For the text-containing cell, return its midpoint in (x, y) coordinate format. 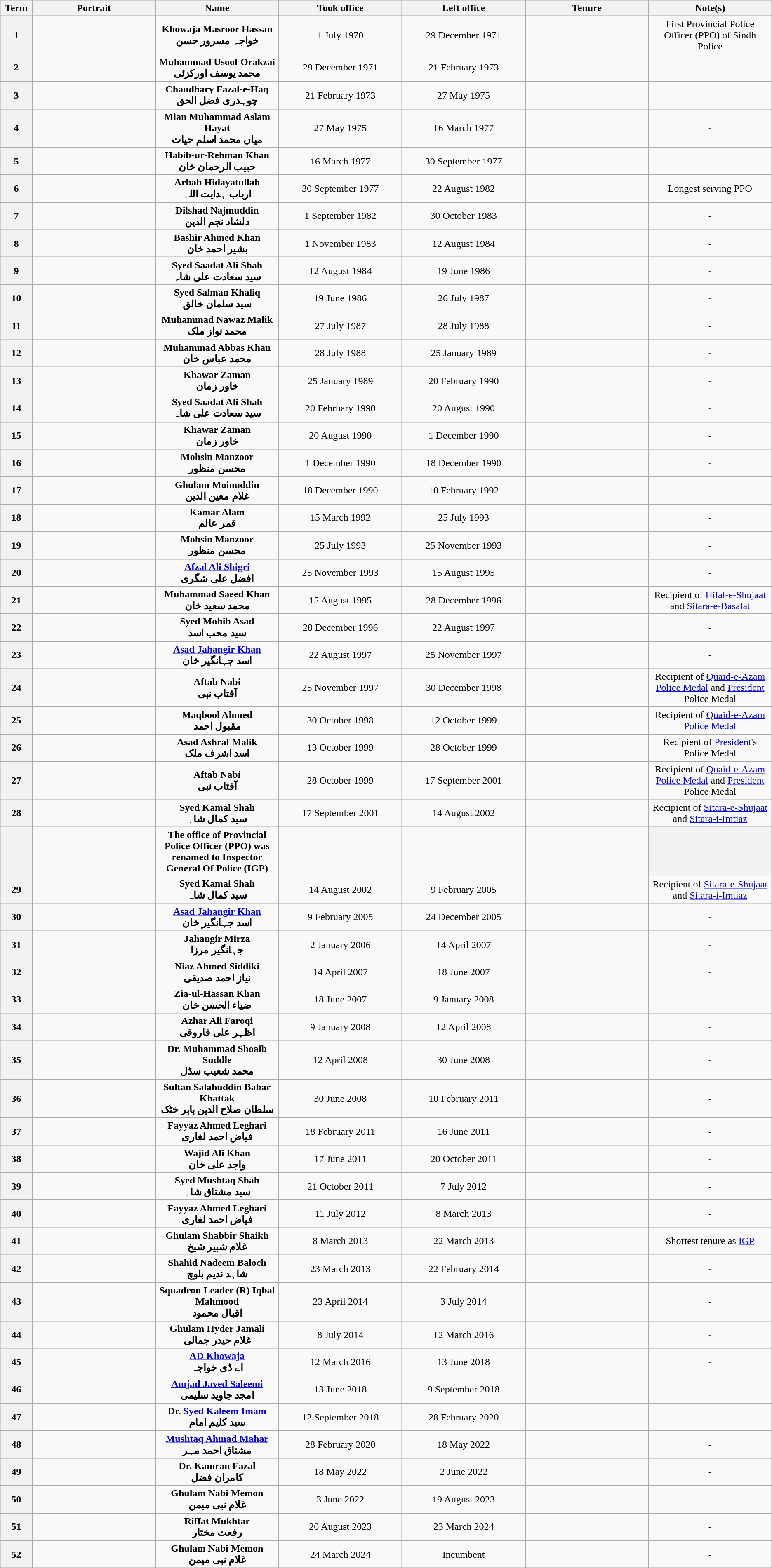
24 December 2005 (464, 918)
46 (16, 1390)
11 (16, 326)
42 (16, 1269)
7 July 2012 (464, 1186)
20 (16, 573)
11 July 2012 (341, 1214)
Took office (341, 8)
40 (16, 1214)
Wajid Ali Khanواجد علی خان (217, 1159)
1 September 1982 (341, 216)
The office of Provincial Police Officer (PPO) was renamed to Inspector General Of Police (IGP) (217, 852)
52 (16, 1554)
7 (16, 216)
49 (16, 1472)
19 August 2023 (464, 1500)
28 (16, 814)
27 (16, 780)
Left office (464, 8)
Arbab Hidayatullahارباب ہدایت اللہ (217, 189)
18 (16, 518)
Kamar Alamقمر عالم (217, 518)
23 March 2013 (341, 1269)
1 November 1983 (341, 243)
36 (16, 1099)
51 (16, 1527)
10 (16, 298)
23 March 2024 (464, 1527)
45 (16, 1362)
10 February 1992 (464, 491)
30 October 1983 (464, 216)
Riffat Mukhtarرفعت مختار (217, 1527)
30 (16, 918)
2 June 2022 (464, 1472)
Syed Salman Khaliqسید سلمان خالق (217, 298)
20 August 2023 (341, 1527)
29 (16, 890)
2 (16, 68)
Shortest tenure as IGP (710, 1242)
Muhammad Usoof Orakzaiمحمد یوسف اورکزئی (217, 68)
Habib-ur-Rehman Khanحبیب الرحمان خان (217, 162)
18 February 2011 (341, 1132)
Ghulam Hyder Jamaliغلام حیدر جمالی (217, 1335)
24 (16, 688)
3 July 2014 (464, 1302)
Muhammad Abbas Khanمحمد عباس خان (217, 354)
1 (16, 35)
8 July 2014 (341, 1335)
Syed Mohib Asadسید محب اسد (217, 627)
26 July 1987 (464, 298)
43 (16, 1302)
Ghulam Shabbir Shaikhغلام شبیر شیخ (217, 1242)
17 June 2011 (341, 1159)
9 (16, 271)
35 (16, 1060)
31 (16, 945)
12 (16, 354)
26 (16, 748)
Maqbool Ahmedمقبول احمد (217, 721)
Zia-ul-Hassan Khanضیاء الحسن خان (217, 999)
22 March 2013 (464, 1242)
17 (16, 491)
23 April 2014 (341, 1302)
Jahangir Mirzaجہانگیر مرزا (217, 945)
Recipient of Quaid-e-Azam Police Medal (710, 721)
1 July 1970 (341, 35)
15 (16, 435)
19 (16, 545)
Syed Mushtaq Shahسید مشتاق شاہ (217, 1186)
Squadron Leader (R) Iqbal Mahmoodاقبال محمود (217, 1302)
32 (16, 972)
16 (16, 463)
12 October 1999 (464, 721)
Dr. Muhammad Shoaib Suddleمحمد شعیب سڈل (217, 1060)
Afzal Ali Shigriافضل علی شگری (217, 573)
30 October 1998 (341, 721)
Bashir Ahmed Khanبشیر احمد خان (217, 243)
Sultan Salahuddin Babar Khattakسلطان صلاح الدین بابر خٹک (217, 1099)
Niaz Ahmed Siddikiنیاز احمد صدیقی (217, 972)
9 September 2018 (464, 1390)
Muhammad Nawaz Malikمحمد نواز ملک (217, 326)
Asad Ashraf Malikاسد اشرف ملک (217, 748)
Amjad Javed Saleemiامجد جاوید سلیمی (217, 1390)
8 (16, 243)
Khowaja Masroor Hassanخواجہ مسرور حسن (217, 35)
Dr. Syed Kaleem Imamسید کلیم امام (217, 1417)
21 (16, 600)
Mushtaq Ahmad Maharمشتاق احمد مہر (217, 1444)
Name (217, 8)
20 October 2011 (464, 1159)
Dilshad Najmuddinدلشاد نجم الدین (217, 216)
Mian Muhammad Aslam Hayatمیاں محمد اسلم حیات (217, 128)
Dr. Kamran Fazalکامران فضل (217, 1472)
34 (16, 1027)
22 August 1982 (464, 189)
Portrait (94, 8)
Recipient of Hilal-e-Shujaat and Sitara-e-Basalat (710, 600)
14 (16, 408)
Tenure (587, 8)
Incumbent (464, 1554)
Note(s) (710, 8)
47 (16, 1417)
23 (16, 655)
24 March 2024 (341, 1554)
37 (16, 1132)
4 (16, 128)
50 (16, 1500)
16 June 2011 (464, 1132)
25 (16, 721)
30 December 1998 (464, 688)
13 October 1999 (341, 748)
27 July 1987 (341, 326)
Longest serving PPO (710, 189)
15 March 1992 (341, 518)
44 (16, 1335)
38 (16, 1159)
Azhar Ali Faroqiاظہر علی فاروقی (217, 1027)
Chaudhary Fazal-e-Haqچوہدری فضل الحق (217, 95)
22 February 2014 (464, 1269)
10 February 2011 (464, 1099)
6 (16, 189)
2 January 2006 (341, 945)
AD Khowajaاے ڈی خواجہ (217, 1362)
5 (16, 162)
39 (16, 1186)
Muhammad Saeed Khanمحمد سعید خان (217, 600)
21 October 2011 (341, 1186)
Shahid Nadeem Balochشاہد ندیم بلوچ (217, 1269)
Recipient of President's Police Medal (710, 748)
41 (16, 1242)
Term (16, 8)
3 (16, 95)
13 (16, 381)
12 September 2018 (341, 1417)
First Provincial Police Officer (PPO) of Sindh Police (710, 35)
33 (16, 999)
Ghulam Moinuddinغلام معین الدین (217, 491)
48 (16, 1444)
3 June 2022 (341, 1500)
22 (16, 627)
